Return the (X, Y) coordinate for the center point of the cell that contains the specified text.  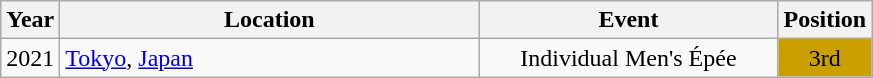
2021 (30, 58)
3rd (825, 58)
Event (628, 20)
Year (30, 20)
Position (825, 20)
Tokyo, Japan (270, 58)
Individual Men's Épée (628, 58)
Location (270, 20)
